Return [x, y] of the center of cell containing provided text 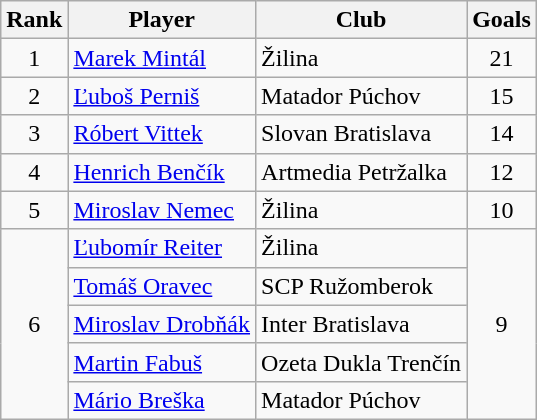
10 [502, 210]
Tomáš Oravec [162, 286]
15 [502, 96]
Rank [34, 20]
3 [34, 134]
9 [502, 324]
Miroslav Nemec [162, 210]
Ľubomír Reiter [162, 248]
Henrich Benčík [162, 172]
Martin Fabuš [162, 362]
1 [34, 58]
SCP Ružomberok [362, 286]
Róbert Vittek [162, 134]
12 [502, 172]
2 [34, 96]
6 [34, 324]
21 [502, 58]
Goals [502, 20]
Artmedia Petržalka [362, 172]
Player [162, 20]
Marek Mintál [162, 58]
Club [362, 20]
Slovan Bratislava [362, 134]
Inter Bratislava [362, 324]
14 [502, 134]
Ozeta Dukla Trenčín [362, 362]
4 [34, 172]
Mário Breška [162, 400]
5 [34, 210]
Miroslav Drobňák [162, 324]
Ľuboš Perniš [162, 96]
